Determine the (X, Y) coordinate at the center of the cell enclosing the given text.  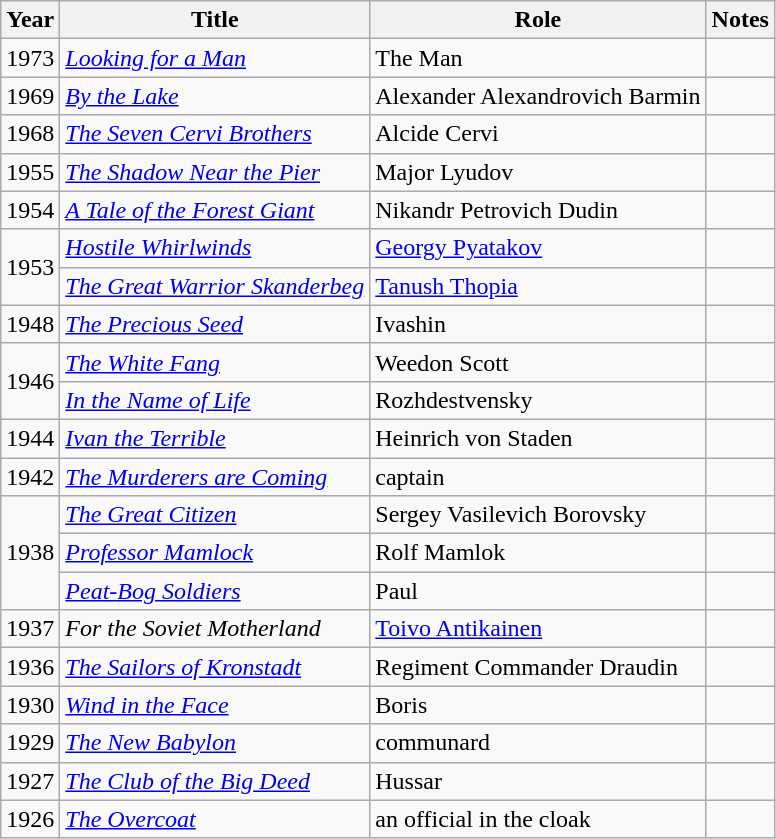
Title (215, 20)
Regiment Commander Draudin (538, 667)
Professor Mamlock (215, 553)
Georgy Pyatakov (538, 248)
1944 (30, 438)
Wind in the Face (215, 705)
1955 (30, 172)
Sergey Vasilevich Borovsky (538, 515)
The Overcoat (215, 819)
Alexander Alexandrovich Barmin (538, 96)
The White Fang (215, 362)
Peat-Bog Soldiers (215, 591)
The Murderers are Coming (215, 477)
1929 (30, 743)
Ivashin (538, 324)
Boris (538, 705)
Looking for a Man (215, 58)
1946 (30, 381)
1969 (30, 96)
Year (30, 20)
1968 (30, 134)
1930 (30, 705)
By the Lake (215, 96)
The Shadow Near the Pier (215, 172)
Role (538, 20)
Hostile Whirlwinds (215, 248)
communard (538, 743)
The Man (538, 58)
Rozhdestvensky (538, 400)
The Great Warrior Skanderbeg (215, 286)
1936 (30, 667)
Tanush Thopia (538, 286)
Heinrich von Staden (538, 438)
Ivan the Terrible (215, 438)
Nikandr Petrovich Dudin (538, 210)
Major Lyudov (538, 172)
Rolf Mamlok (538, 553)
The Precious Seed (215, 324)
1954 (30, 210)
Toivo Antikainen (538, 629)
1938 (30, 553)
captain (538, 477)
1926 (30, 819)
Paul (538, 591)
The Seven Cervi Brothers (215, 134)
The Sailors of Kronstadt (215, 667)
1937 (30, 629)
A Tale of the Forest Giant (215, 210)
1948 (30, 324)
1953 (30, 267)
Hussar (538, 781)
Alcide Cervi (538, 134)
1942 (30, 477)
Weedon Scott (538, 362)
The New Babylon (215, 743)
For the Soviet Motherland (215, 629)
The Club of the Big Deed (215, 781)
1927 (30, 781)
Notes (740, 20)
The Great Citizen (215, 515)
an official in the cloak (538, 819)
In the Name of Life (215, 400)
1973 (30, 58)
